Pinpoint the cell where the given text exists, returning its (X, Y) midpoint coordinate. 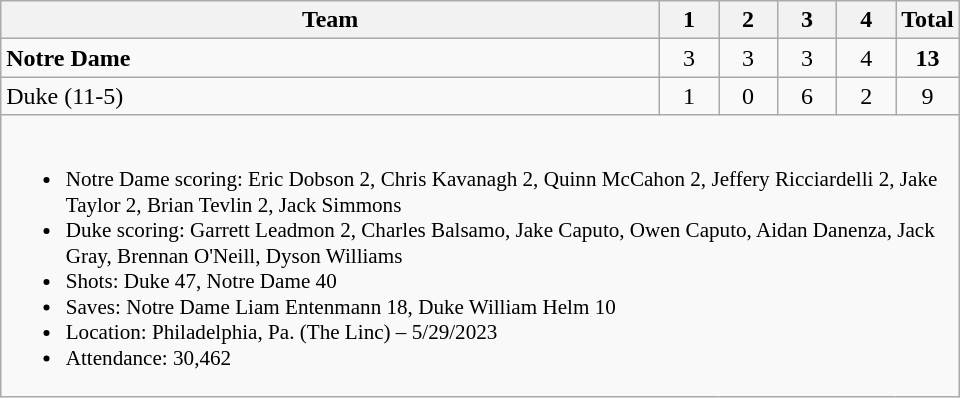
6 (808, 96)
9 (928, 96)
Notre Dame (330, 58)
Total (928, 20)
Duke (11-5) (330, 96)
13 (928, 58)
Team (330, 20)
0 (748, 96)
